Detect which cell encompasses the target text, then output its [X, Y] center coordinate. 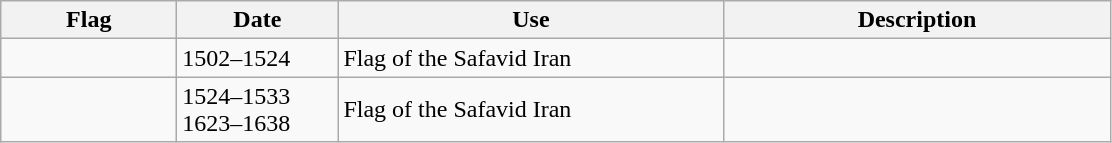
Flag [89, 20]
Date [258, 20]
Use [531, 20]
1524–15331623–1638 [258, 110]
1502–1524 [258, 58]
Description [917, 20]
